Find where the given text appears and provide that cell's center as (X, Y) coordinate. 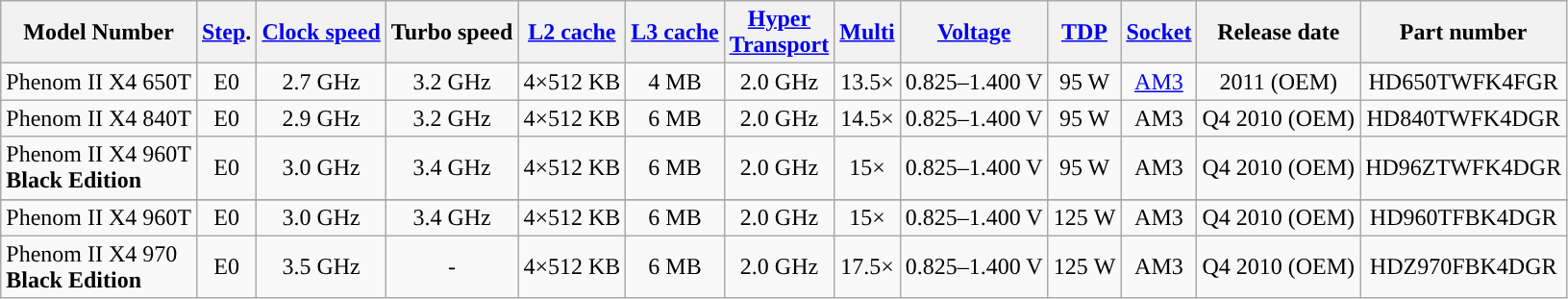
2.9 GHz (321, 118)
TDP (1084, 33)
L2 cache (572, 33)
Socket (1159, 33)
Phenom II X4 650T (99, 82)
4 MB (675, 82)
14.5× (867, 118)
HD840TWFK4DGR (1463, 118)
Part number (1463, 33)
Release date (1279, 33)
Model Number (99, 33)
2011 (OEM) (1279, 82)
Voltage (974, 33)
HDZ970FBK4DGR (1463, 267)
HD650TWFK4FGR (1463, 82)
Step. (226, 33)
17.5× (867, 267)
L3 cache (675, 33)
Clock speed (321, 33)
- (452, 267)
HD96ZTWFK4DGR (1463, 167)
13.5× (867, 82)
3.5 GHz (321, 267)
Multi (867, 33)
Phenom II X4 960T (99, 217)
2.7 GHz (321, 82)
HD960TFBK4DGR (1463, 217)
HyperTransport (779, 33)
Phenom II X4 840T (99, 118)
Phenom II X4 960TBlack Edition (99, 167)
Phenom II X4 970 Black Edition (99, 267)
Turbo speed (452, 33)
